Identify which cell holds the provided text, then report its (x, y) central coordinate. 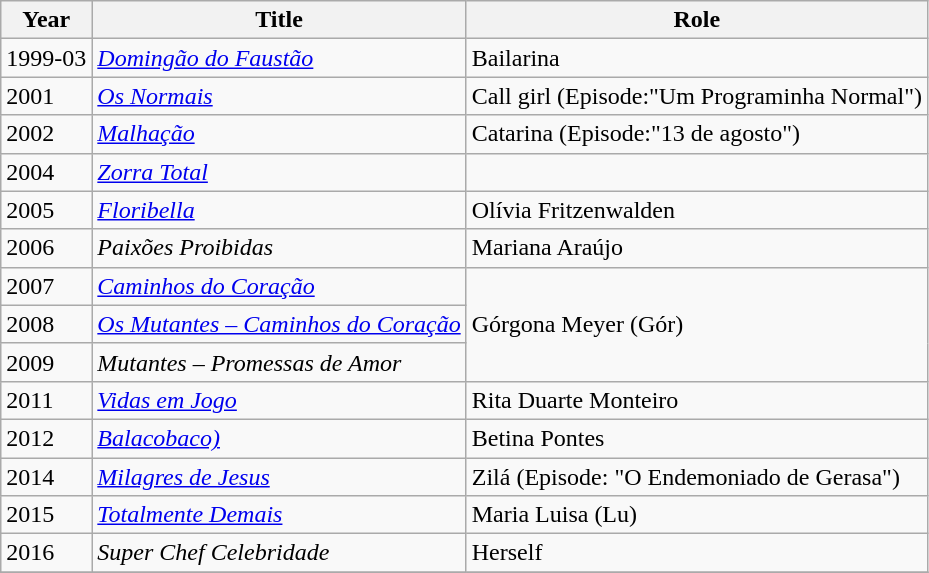
Catarina (Episode:"13 de agosto") (696, 134)
Betina Pontes (696, 438)
2012 (46, 438)
Olívia Fritzenwalden (696, 210)
2011 (46, 400)
Os Mutantes – Caminhos do Coração (279, 324)
2009 (46, 362)
2006 (46, 248)
2016 (46, 553)
Os Normais (279, 96)
Balacobaco) (279, 438)
Paixões Proibidas (279, 248)
Floribella (279, 210)
Year (46, 20)
Herself (696, 553)
Rita Duarte Monteiro (696, 400)
Domingão do Faustão (279, 58)
Caminhos do Coração (279, 286)
Malhação (279, 134)
Super Chef Celebridade (279, 553)
2015 (46, 515)
Title (279, 20)
Call girl (Episode:"Um Programinha Normal") (696, 96)
2007 (46, 286)
2005 (46, 210)
2002 (46, 134)
Górgona Meyer (Gór) (696, 324)
Bailarina (696, 58)
2001 (46, 96)
Vidas em Jogo (279, 400)
Zorra Total (279, 172)
Milagres de Jesus (279, 477)
Mariana Araújo (696, 248)
1999-03 (46, 58)
Maria Luisa (Lu) (696, 515)
Zilá (Episode: "O Endemoniado de Gerasa") (696, 477)
2014 (46, 477)
Role (696, 20)
2004 (46, 172)
Mutantes – Promessas de Amor (279, 362)
2008 (46, 324)
Totalmente Demais (279, 515)
